Find where the given text appears and provide that cell's center as [X, Y] coordinate. 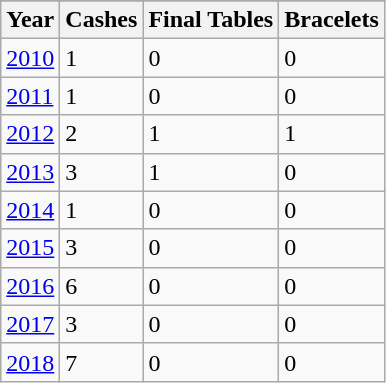
2 [102, 134]
2017 [30, 324]
2013 [30, 172]
Final Tables [211, 20]
Cashes [102, 20]
2012 [30, 134]
Year [30, 20]
2014 [30, 210]
2016 [30, 286]
6 [102, 286]
2010 [30, 58]
7 [102, 362]
2011 [30, 96]
2015 [30, 248]
2018 [30, 362]
Bracelets [332, 20]
